Return the [X, Y] coordinate for the center point of the cell that contains the specified text.  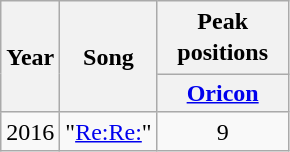
Song [108, 57]
Year [30, 57]
"Re:Re:" [108, 131]
2016 [30, 131]
9 [222, 131]
Peak positions [222, 38]
Oricon [222, 93]
